For the text-containing cell, return its midpoint in [X, Y] coordinate format. 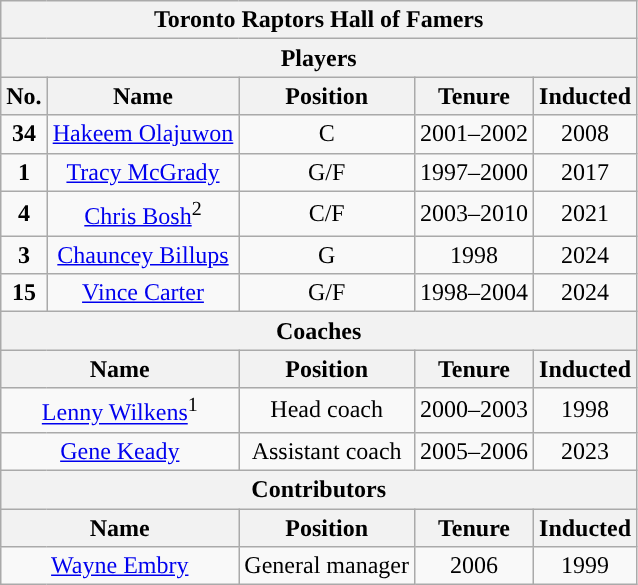
Hakeem Olajuwon [143, 134]
C/F [327, 214]
Lenny Wilkens1 [120, 410]
3 [24, 255]
Toronto Raptors Hall of Famers [319, 20]
G [327, 255]
Chris Bosh2 [143, 214]
General manager [327, 566]
4 [24, 214]
1998–2004 [474, 293]
No. [24, 96]
2021 [586, 214]
2006 [474, 566]
2008 [586, 134]
Assistant coach [327, 451]
1999 [586, 566]
1 [24, 172]
2023 [586, 451]
Players [319, 58]
C [327, 134]
2017 [586, 172]
Gene Keady [120, 451]
Head coach [327, 410]
Coaches [319, 331]
1997–2000 [474, 172]
Vince Carter [143, 293]
Wayne Embry [120, 566]
Tracy McGrady [143, 172]
2005–2006 [474, 451]
Contributors [319, 489]
2000–2003 [474, 410]
Chauncey Billups [143, 255]
2001–2002 [474, 134]
2003–2010 [474, 214]
34 [24, 134]
15 [24, 293]
